Search for the cell housing the specified text and yield its [X, Y] center coordinate. 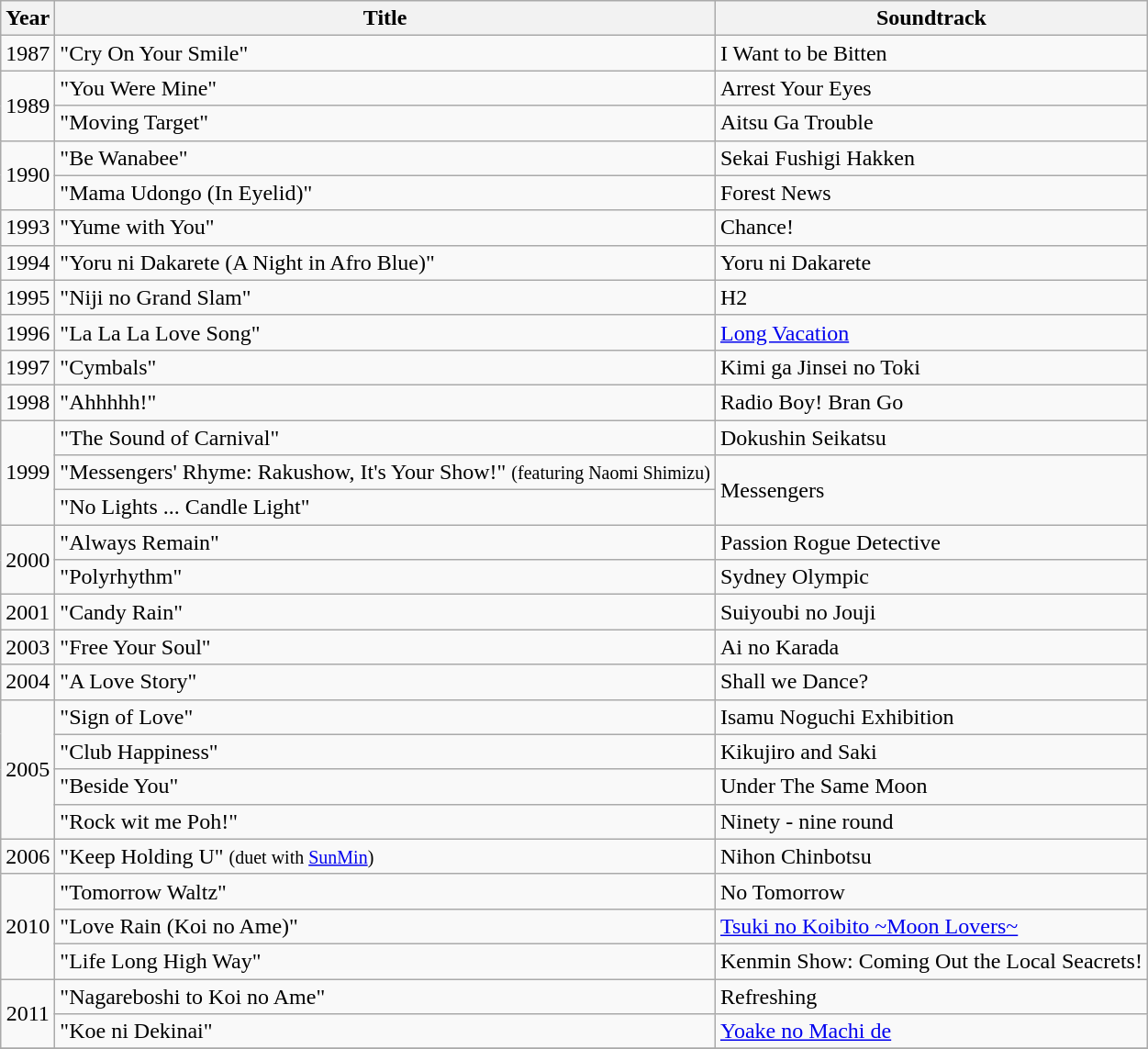
Arrest Your Eyes [931, 88]
"Messengers' Rhyme: Rakushow, It's Your Show!" (featuring Naomi Shimizu) [385, 473]
1997 [28, 367]
"Moving Target" [385, 123]
1996 [28, 332]
Suiyoubi no Jouji [931, 612]
Dokushin Seikatsu [931, 438]
H2 [931, 297]
Tsuki no Koibito ~Moon Lovers~ [931, 926]
1994 [28, 262]
"No Lights ... Candle Light" [385, 508]
2006 [28, 856]
2010 [28, 926]
Under The Same Moon [931, 787]
Kenmin Show: Coming Out the Local Seacrets! [931, 961]
Sydney Olympic [931, 577]
"La La La Love Song" [385, 332]
Title [385, 18]
"Be Wanabee" [385, 158]
Forest News [931, 193]
"Ahhhhh!" [385, 402]
"Always Remain" [385, 542]
Kimi ga Jinsei no Toki [931, 367]
"The Sound of Carnival" [385, 438]
"Sign of Love" [385, 717]
"Koe ni Dekinai" [385, 1032]
"Yoru ni Dakarete (A Night in Afro Blue)" [385, 262]
1990 [28, 175]
"Beside You" [385, 787]
I Want to be Bitten [931, 53]
Isamu Noguchi Exhibition [931, 717]
Yoru ni Dakarete [931, 262]
Messengers [931, 490]
"Cymbals" [385, 367]
2003 [28, 647]
No Tomorrow [931, 891]
Radio Boy! Bran Go [931, 402]
1993 [28, 228]
Yoake no Machi de [931, 1032]
"Keep Holding U" (duet with SunMin) [385, 856]
Year [28, 18]
"Nagareboshi to Koi no Ame" [385, 996]
"Tomorrow Waltz" [385, 891]
"Rock wit me Poh!" [385, 821]
Long Vacation [931, 332]
Soundtrack [931, 18]
Kikujiro and Saki [931, 752]
"You Were Mine" [385, 88]
"Yume with You" [385, 228]
Refreshing [931, 996]
Sekai Fushigi Hakken [931, 158]
"Club Happiness" [385, 752]
1987 [28, 53]
Nihon Chinbotsu [931, 856]
"Love Rain (Koi no Ame)" [385, 926]
"Life Long High Way" [385, 961]
Aitsu Ga Trouble [931, 123]
"Mama Udongo (In Eyelid)" [385, 193]
2005 [28, 769]
"Cry On Your Smile" [385, 53]
Shall we Dance? [931, 682]
1989 [28, 106]
1999 [28, 473]
"Polyrhythm" [385, 577]
"A Love Story" [385, 682]
1995 [28, 297]
"Niji no Grand Slam" [385, 297]
2001 [28, 612]
2011 [28, 1013]
Chance! [931, 228]
2004 [28, 682]
"Candy Rain" [385, 612]
Ninety - nine round [931, 821]
2000 [28, 560]
Passion Rogue Detective [931, 542]
1998 [28, 402]
"Free Your Soul" [385, 647]
Ai no Karada [931, 647]
